Identify which cell holds the provided text, then report its (X, Y) central coordinate. 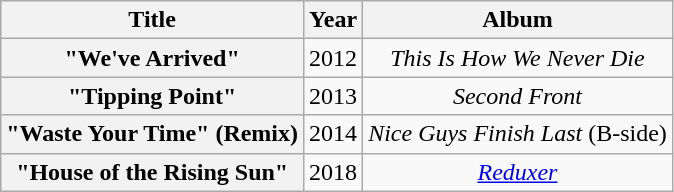
Title (152, 20)
2014 (334, 134)
"Tipping Point" (152, 96)
2013 (334, 96)
This Is How We Never Die (518, 58)
"Waste Your Time" (Remix) (152, 134)
2012 (334, 58)
Album (518, 20)
"House of the Rising Sun" (152, 172)
Second Front (518, 96)
Year (334, 20)
Nice Guys Finish Last (B-side) (518, 134)
Reduxer (518, 172)
2018 (334, 172)
"We've Arrived" (152, 58)
